Return [X, Y] of the center of cell containing provided text 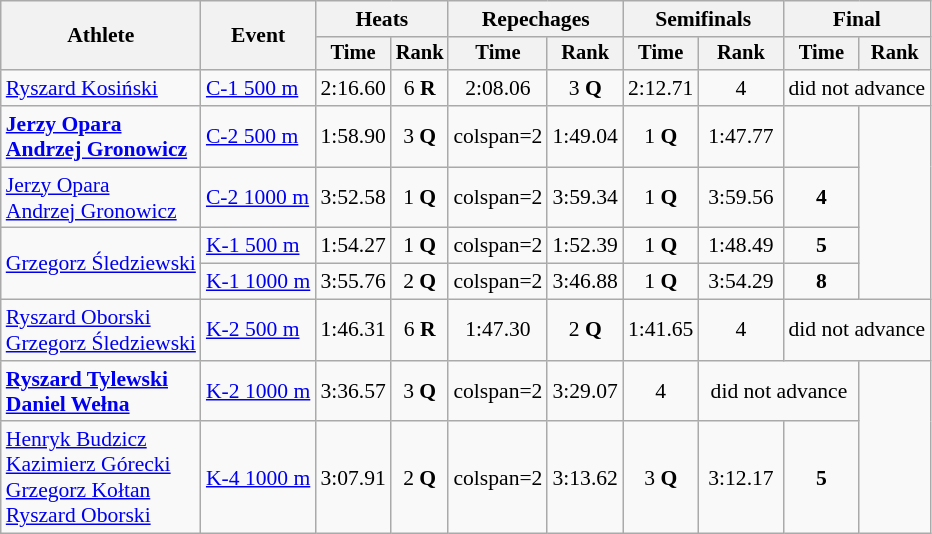
1:48.49 [740, 246]
Henryk BudziczKazimierz GóreckiGrzegorz KołtanRyszard Oborski [101, 478]
Repechages [536, 19]
Ryszard Kosiński [101, 88]
3:13.62 [584, 478]
1:47.77 [740, 136]
2:16.60 [352, 88]
3:12.17 [740, 478]
3:07.91 [352, 478]
1:54.27 [352, 246]
K-2 500 m [258, 330]
2:12.71 [660, 88]
Grzegorz Śledziewski [101, 264]
1:47.30 [498, 330]
K-1 500 m [258, 246]
1:41.65 [660, 330]
3:54.29 [740, 282]
1:49.04 [584, 136]
K-4 1000 m [258, 478]
3:55.76 [352, 282]
Event [258, 36]
3:29.07 [584, 392]
C-2 1000 m [258, 198]
K-1 1000 m [258, 282]
3:46.88 [584, 282]
Semifinals [703, 19]
C-2 500 m [258, 136]
2:08.06 [498, 88]
1:52.39 [584, 246]
Athlete [101, 36]
3:59.34 [584, 198]
Heats [382, 19]
Ryszard TylewskiDaniel Wełna [101, 392]
Ryszard OborskiGrzegorz Śledziewski [101, 330]
Final [856, 19]
C-1 500 m [258, 88]
8 [821, 282]
3:36.57 [352, 392]
3:52.58 [352, 198]
1:58.90 [352, 136]
3:59.56 [740, 198]
K-2 1000 m [258, 392]
1:46.31 [352, 330]
